Output the (X, Y) coordinate of the center of the cell containing the given text.  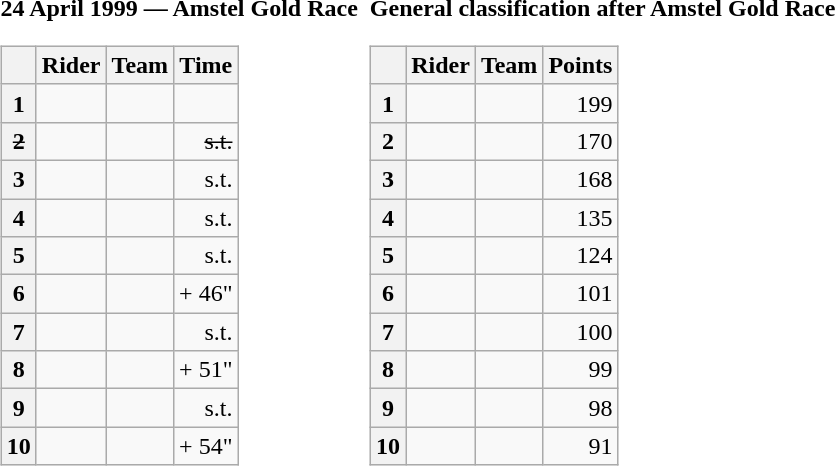
101 (580, 294)
168 (580, 179)
+ 54" (206, 446)
124 (580, 256)
170 (580, 141)
91 (580, 446)
135 (580, 217)
199 (580, 103)
Time (206, 65)
Points (580, 65)
98 (580, 408)
99 (580, 370)
+ 51" (206, 370)
100 (580, 332)
+ 46" (206, 294)
